For the text-containing cell, return its midpoint in (X, Y) coordinate format. 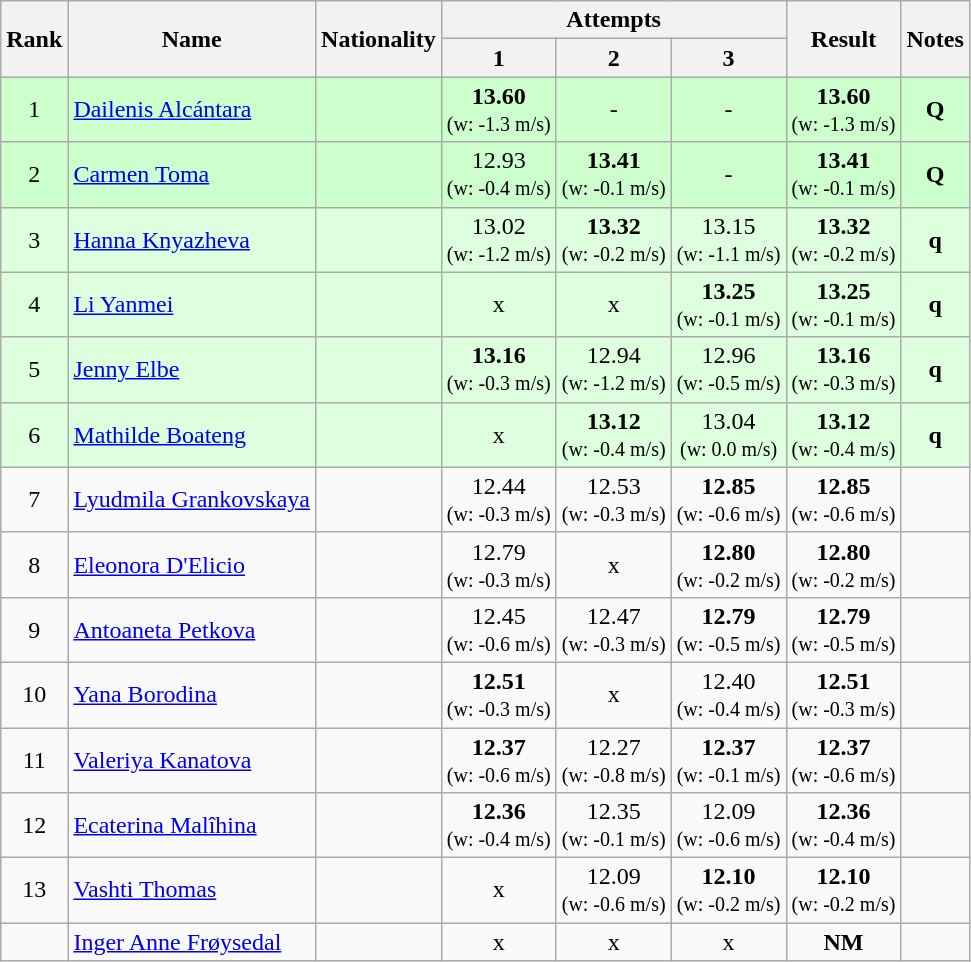
12.51(w: -0.3 m/s) (498, 694)
Antoaneta Petkova (192, 630)
12.93(w: -0.4 m/s) (498, 174)
7 (34, 500)
9 (34, 630)
12.94(w: -1.2 m/s) (614, 370)
12.10(w: -0.2 m/s) (728, 890)
12.36 (w: -0.4 m/s) (844, 826)
Yana Borodina (192, 694)
12.85 (w: -0.6 m/s) (844, 500)
12.79(w: -0.3 m/s) (498, 564)
Dailenis Alcántara (192, 110)
10 (34, 694)
12.36(w: -0.4 m/s) (498, 826)
Name (192, 39)
12.40(w: -0.4 m/s) (728, 694)
Ecaterina Malîhina (192, 826)
NM (844, 942)
13.02(w: -1.2 m/s) (498, 240)
12.37 (w: -0.6 m/s) (844, 760)
12.47(w: -0.3 m/s) (614, 630)
12.37(w: -0.6 m/s) (498, 760)
Vashti Thomas (192, 890)
12 (34, 826)
13.15(w: -1.1 m/s) (728, 240)
Li Yanmei (192, 304)
13.60 (w: -1.3 m/s) (844, 110)
Inger Anne Frøysedal (192, 942)
13.04(w: 0.0 m/s) (728, 434)
13.32(w: -0.2 m/s) (614, 240)
Rank (34, 39)
13.41 (w: -0.1 m/s) (844, 174)
12.44(w: -0.3 m/s) (498, 500)
13.60(w: -1.3 m/s) (498, 110)
6 (34, 434)
13.12(w: -0.4 m/s) (614, 434)
Lyudmila Grankovskaya (192, 500)
13.16(w: -0.3 m/s) (498, 370)
Valeriya Kanatova (192, 760)
12.51 (w: -0.3 m/s) (844, 694)
13.25(w: -0.1 m/s) (728, 304)
Eleonora D'Elicio (192, 564)
8 (34, 564)
12.80(w: -0.2 m/s) (728, 564)
12.35(w: -0.1 m/s) (614, 826)
12.85(w: -0.6 m/s) (728, 500)
12.79(w: -0.5 m/s) (728, 630)
12.96(w: -0.5 m/s) (728, 370)
Carmen Toma (192, 174)
12.80 (w: -0.2 m/s) (844, 564)
4 (34, 304)
13.16 (w: -0.3 m/s) (844, 370)
12.45(w: -0.6 m/s) (498, 630)
13 (34, 890)
Nationality (379, 39)
Hanna Knyazheva (192, 240)
13.12 (w: -0.4 m/s) (844, 434)
12.53(w: -0.3 m/s) (614, 500)
12.27(w: -0.8 m/s) (614, 760)
Jenny Elbe (192, 370)
12.10 (w: -0.2 m/s) (844, 890)
13.32 (w: -0.2 m/s) (844, 240)
12.37(w: -0.1 m/s) (728, 760)
Attempts (614, 20)
13.41(w: -0.1 m/s) (614, 174)
Result (844, 39)
Mathilde Boateng (192, 434)
11 (34, 760)
Notes (935, 39)
12.79 (w: -0.5 m/s) (844, 630)
13.25 (w: -0.1 m/s) (844, 304)
5 (34, 370)
